For the text-containing cell, return its midpoint in (x, y) coordinate format. 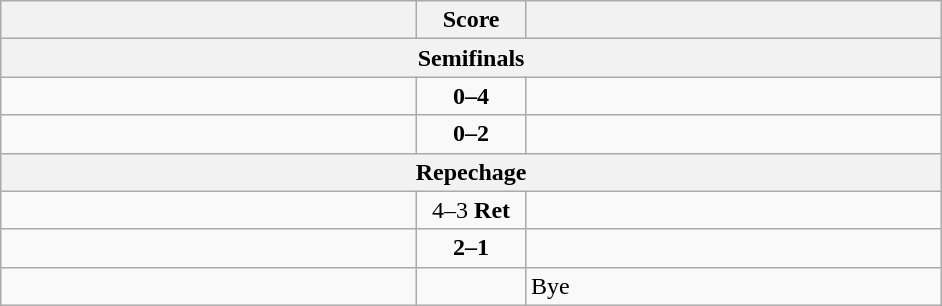
0–2 (472, 134)
2–1 (472, 248)
Repechage (472, 172)
Semifinals (472, 58)
4–3 Ret (472, 210)
Score (472, 20)
Bye (733, 286)
0–4 (472, 96)
